Return the [X, Y] coordinate for the center point of the cell that contains the specified text.  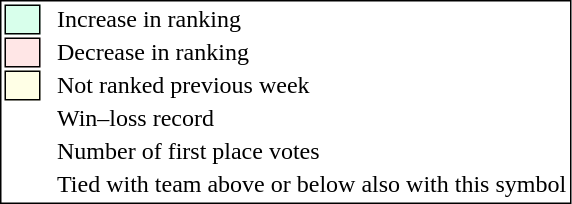
Tied with team above or below also with this symbol [312, 185]
Number of first place votes [312, 151]
Win–loss record [312, 119]
Not ranked previous week [312, 85]
Decrease in ranking [312, 53]
Increase in ranking [312, 19]
